Return the (x, y) coordinate for the center point of the cell that contains the specified text.  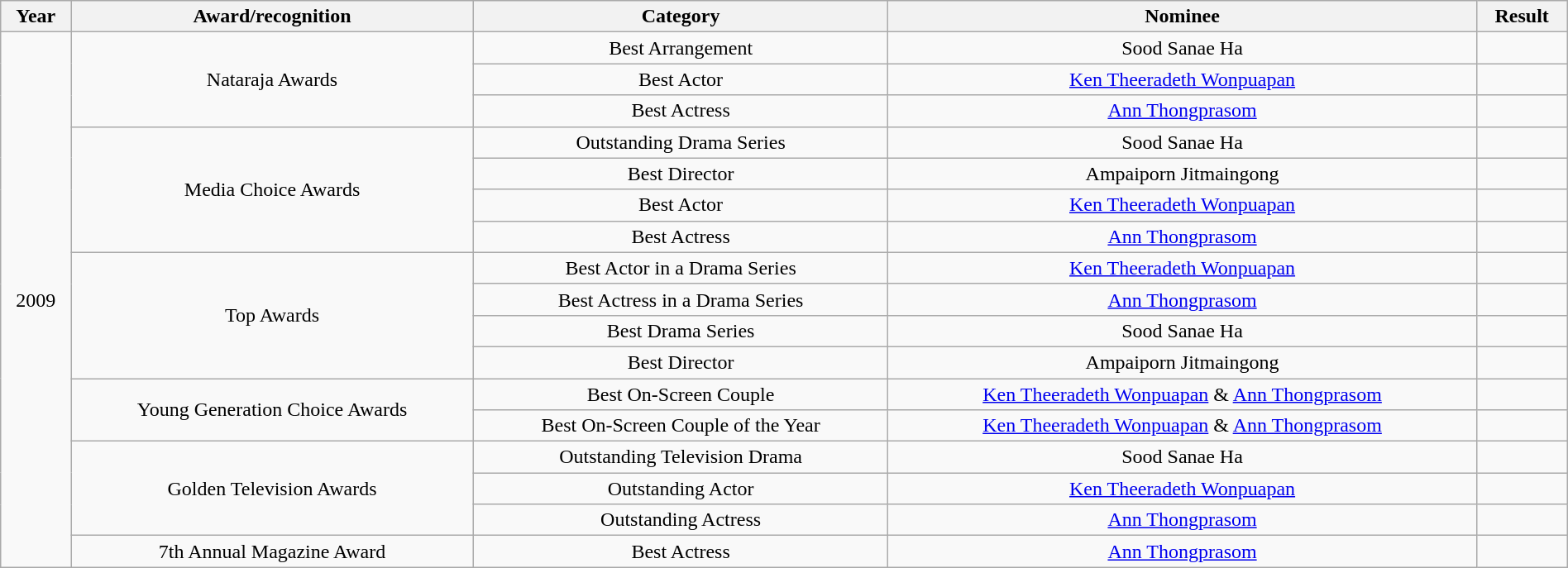
Result (1522, 17)
Best On-Screen Couple (681, 394)
Best Actress in a Drama Series (681, 299)
Best On-Screen Couple of the Year (681, 426)
Best Drama Series (681, 331)
Outstanding Actor (681, 489)
Outstanding Television Drama (681, 457)
Nominee (1183, 17)
Best Actor in a Drama Series (681, 268)
Outstanding Actress (681, 520)
2009 (36, 299)
Outstanding Drama Series (681, 142)
Young Generation Choice Awards (272, 410)
7th Annual Magazine Award (272, 551)
Nataraja Awards (272, 79)
Best Arrangement (681, 48)
Category (681, 17)
Golden Television Awards (272, 489)
Media Choice Awards (272, 189)
Award/recognition (272, 17)
Top Awards (272, 315)
Year (36, 17)
